Determine the [X, Y] coordinate at the center of the cell enclosing the given text.  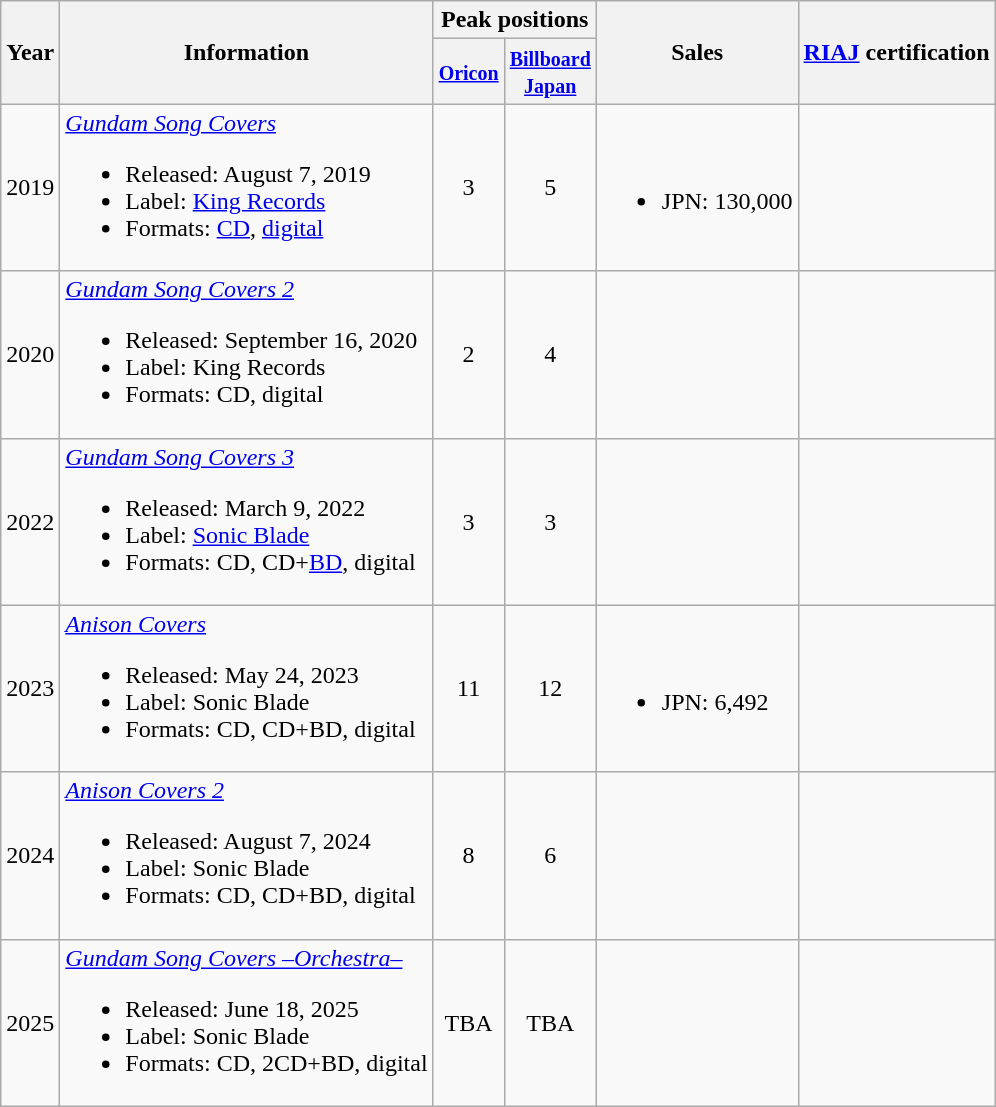
BillboardJapan [550, 72]
11 [468, 688]
2 [468, 354]
Gundam Song Covers 2Released: September 16, 2020Label: King RecordsFormats: CD, digital [246, 354]
2019 [30, 188]
6 [550, 856]
Gundam Song Covers –Orchestra–Released: June 18, 2025Label: Sonic BladeFormats: CD, 2CD+BD, digital [246, 1022]
JPN: 6,492 [697, 688]
2024 [30, 856]
2020 [30, 354]
RIAJ certification [896, 52]
Oricon [468, 72]
Anison CoversReleased: May 24, 2023Label: Sonic BladeFormats: CD, CD+BD, digital [246, 688]
JPN: 130,000 [697, 188]
Anison Covers 2Released: August 7, 2024Label: Sonic BladeFormats: CD, CD+BD, digital [246, 856]
4 [550, 354]
Peak positions [514, 20]
12 [550, 688]
8 [468, 856]
2022 [30, 522]
Information [246, 52]
5 [550, 188]
2025 [30, 1022]
2023 [30, 688]
Gundam Song Covers 3Released: March 9, 2022Label: Sonic BladeFormats: CD, CD+BD, digital [246, 522]
Gundam Song CoversReleased: August 7, 2019Label: King RecordsFormats: CD, digital [246, 188]
Sales [697, 52]
Year [30, 52]
